Identify which cell holds the provided text, then report its (x, y) central coordinate. 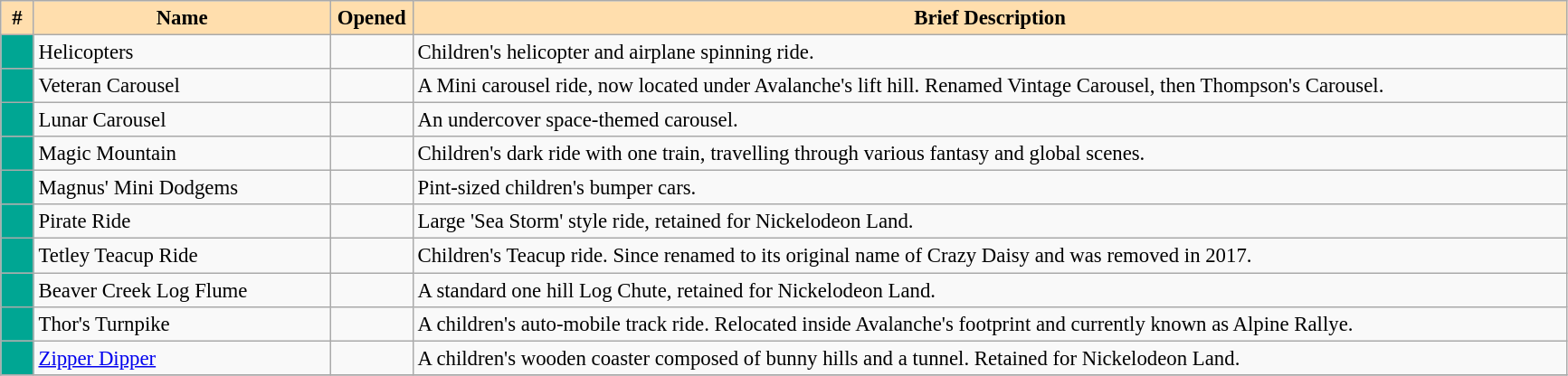
Beaver Creek Log Flume (182, 290)
Magic Mountain (182, 154)
Helicopters (182, 52)
Zipper Dipper (182, 358)
Tetley Teacup Ride (182, 256)
Magnus' Mini Dodgems (182, 188)
A children's auto-mobile track ride. Relocated inside Avalanche's footprint and currently known as Alpine Rallye. (990, 324)
Pirate Ride (182, 221)
Thor's Turnpike (182, 324)
Children's dark ride with one train, travelling through various fantasy and global scenes. (990, 154)
Brief Description (990, 18)
Veteran Carousel (182, 86)
Pint-sized children's bumper cars. (990, 188)
Opened (371, 18)
Name (182, 18)
Large 'Sea Storm' style ride, retained for Nickelodeon Land. (990, 221)
A Mini carousel ride, now located under Avalanche's lift hill. Renamed Vintage Carousel, then Thompson's Carousel. (990, 86)
Children's Teacup ride. Since renamed to its original name of Crazy Daisy and was removed in 2017. (990, 256)
Children's helicopter and airplane spinning ride. (990, 52)
A children's wooden coaster composed of bunny hills and a tunnel. Retained for Nickelodeon Land. (990, 358)
A standard one hill Log Chute, retained for Nickelodeon Land. (990, 290)
Lunar Carousel (182, 120)
An undercover space-themed carousel. (990, 120)
# (17, 18)
